Determine the (x, y) coordinate at the center of the cell enclosing the given text.  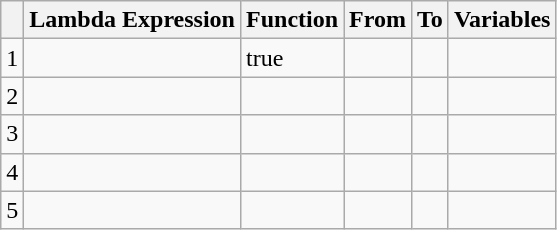
Variables (502, 20)
2 (12, 96)
5 (12, 210)
Lambda Expression (132, 20)
To (430, 20)
Function (292, 20)
3 (12, 134)
true (292, 58)
4 (12, 172)
From (378, 20)
1 (12, 58)
